Return (X, Y) of the center of cell containing provided text 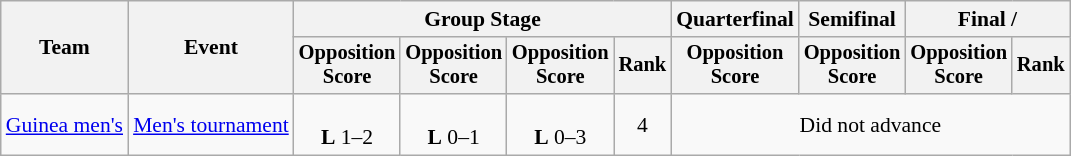
Semifinal (852, 19)
Team (64, 48)
4 (643, 124)
Men's tournament (211, 124)
L 0–3 (560, 124)
Event (211, 48)
Quarterfinal (735, 19)
L 0–1 (454, 124)
L 1–2 (348, 124)
Group Stage (482, 19)
Guinea men's (64, 124)
Final / (987, 19)
Did not advance (870, 124)
